Detect which cell encompasses the target text, then output its [X, Y] center coordinate. 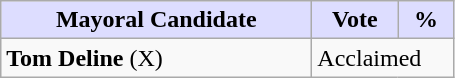
Acclaimed [383, 58]
Vote [355, 20]
% [426, 20]
Mayoral Candidate [156, 20]
Tom Deline (X) [156, 58]
